Return the [X, Y] coordinate for the center point of the cell that contains the specified text.  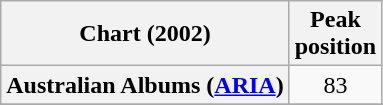
Peakposition [335, 34]
Chart (2002) [145, 34]
83 [335, 85]
Australian Albums (ARIA) [145, 85]
